Provide the [X, Y] coordinate of the cell's center where the given text is located.  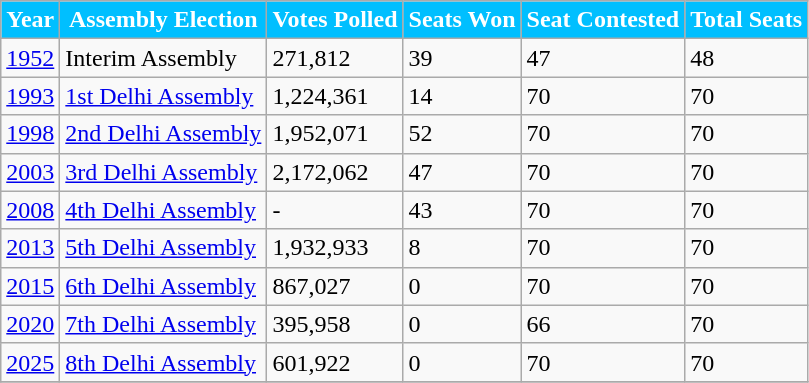
7th Delhi Assembly [164, 324]
1952 [30, 58]
271,812 [335, 58]
1993 [30, 96]
8th Delhi Assembly [164, 362]
- [335, 210]
2,172,062 [335, 172]
2015 [30, 286]
Assembly Election [164, 20]
43 [462, 210]
Votes Polled [335, 20]
48 [746, 58]
867,027 [335, 286]
395,958 [335, 324]
Seats Won [462, 20]
5th Delhi Assembly [164, 248]
3rd Delhi Assembly [164, 172]
6th Delhi Assembly [164, 286]
Interim Assembly [164, 58]
2003 [30, 172]
8 [462, 248]
1998 [30, 134]
52 [462, 134]
14 [462, 96]
601,922 [335, 362]
Total Seats [746, 20]
Year [30, 20]
39 [462, 58]
1,952,071 [335, 134]
2008 [30, 210]
Seat Contested [603, 20]
4th Delhi Assembly [164, 210]
2013 [30, 248]
2020 [30, 324]
1st Delhi Assembly [164, 96]
2025 [30, 362]
2nd Delhi Assembly [164, 134]
1,932,933 [335, 248]
66 [603, 324]
1,224,361 [335, 96]
